For the text-containing cell, return its midpoint in [x, y] coordinate format. 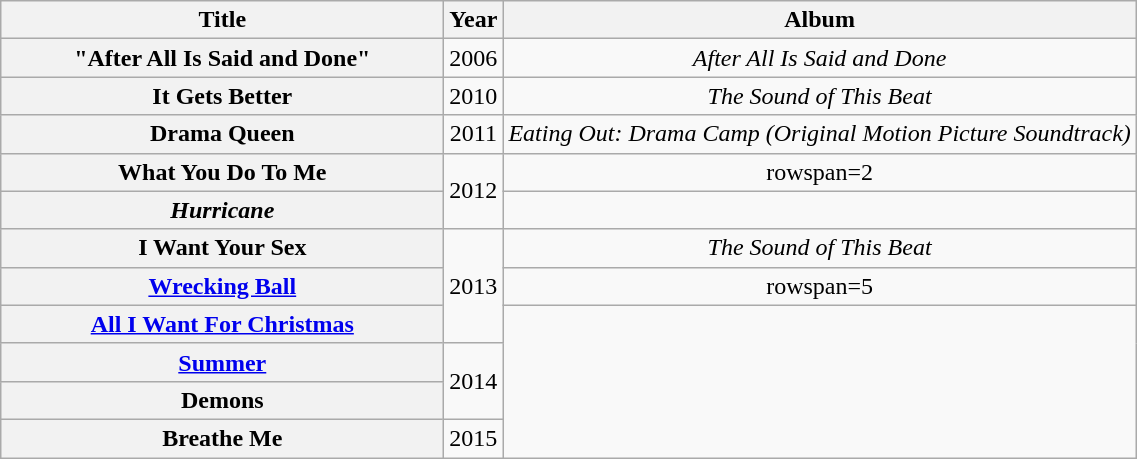
2014 [474, 381]
"After All Is Said and Done" [222, 58]
2015 [474, 438]
Summer [222, 362]
After All Is Said and Done [820, 58]
Hurricane [222, 210]
I Want Your Sex [222, 248]
2006 [474, 58]
Year [474, 20]
Eating Out: Drama Camp (Original Motion Picture Soundtrack) [820, 134]
What You Do To Me [222, 172]
Demons [222, 400]
Drama Queen [222, 134]
2011 [474, 134]
It Gets Better [222, 96]
2012 [474, 191]
rowspan=5 [820, 286]
2010 [474, 96]
Wrecking Ball [222, 286]
Title [222, 20]
Breathe Me [222, 438]
2013 [474, 286]
rowspan=2 [820, 172]
All I Want For Christmas [222, 324]
Album [820, 20]
